Extract the (x, y) coordinate from the center of the cell holding the provided text.  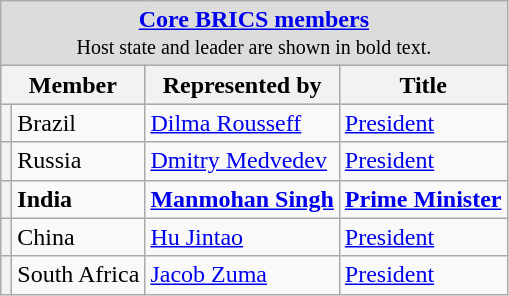
Jacob Zuma (242, 275)
Dmitry Medvedev (242, 161)
Represented by (242, 85)
Brazil (78, 123)
Core BRICS membersHost state and leader are shown in bold text. (254, 34)
Member (73, 85)
Manmohan Singh (242, 199)
Hu Jintao (242, 237)
Russia (78, 161)
Prime Minister (423, 199)
Title (423, 85)
Dilma Rousseff (242, 123)
South Africa (78, 275)
China (78, 237)
India (78, 199)
